Return [x, y] of the center of cell containing provided text 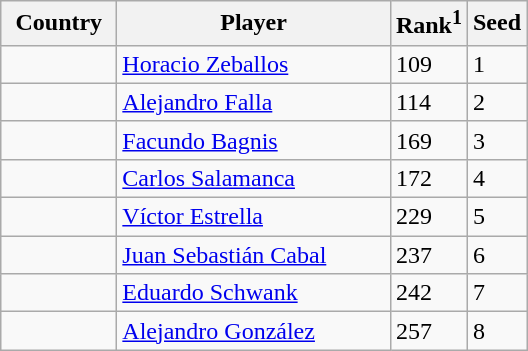
Horacio Zeballos [254, 64]
Facundo Bagnis [254, 140]
Juan Sebastián Cabal [254, 255]
229 [428, 217]
7 [496, 293]
Country [59, 24]
3 [496, 140]
257 [428, 331]
Eduardo Schwank [254, 293]
Player [254, 24]
6 [496, 255]
4 [496, 178]
169 [428, 140]
Carlos Salamanca [254, 178]
Víctor Estrella [254, 217]
Alejandro Falla [254, 102]
5 [496, 217]
109 [428, 64]
8 [496, 331]
172 [428, 178]
1 [496, 64]
Seed [496, 24]
Alejandro González [254, 331]
114 [428, 102]
2 [496, 102]
237 [428, 255]
Rank1 [428, 24]
242 [428, 293]
